Return the [X, Y] coordinate for the center point of the cell that contains the specified text.  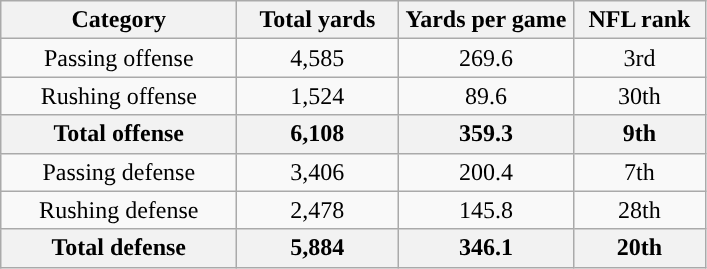
7th [640, 172]
145.8 [486, 210]
200.4 [486, 172]
Total defense [119, 248]
20th [640, 248]
359.3 [486, 134]
3,406 [318, 172]
5,884 [318, 248]
Rushing defense [119, 210]
Total yards [318, 20]
Rushing offense [119, 96]
89.6 [486, 96]
NFL rank [640, 20]
Category [119, 20]
346.1 [486, 248]
1,524 [318, 96]
3rd [640, 58]
28th [640, 210]
Passing defense [119, 172]
6,108 [318, 134]
Yards per game [486, 20]
Passing offense [119, 58]
4,585 [318, 58]
2,478 [318, 210]
269.6 [486, 58]
Total offense [119, 134]
9th [640, 134]
30th [640, 96]
